Provide the (x, y) coordinate of the cell's center where the given text is located.  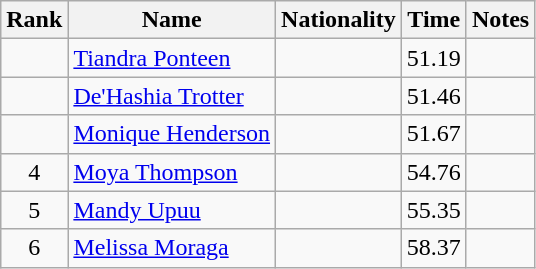
De'Hashia Trotter (172, 96)
51.67 (434, 134)
Time (434, 20)
Name (172, 20)
Mandy Upuu (172, 210)
Melissa Moraga (172, 248)
51.46 (434, 96)
Nationality (339, 20)
51.19 (434, 58)
54.76 (434, 172)
55.35 (434, 210)
Monique Henderson (172, 134)
58.37 (434, 248)
Tiandra Ponteen (172, 58)
Notes (500, 20)
6 (34, 248)
4 (34, 172)
5 (34, 210)
Moya Thompson (172, 172)
Rank (34, 20)
